Search for the cell housing the specified text and yield its [x, y] center coordinate. 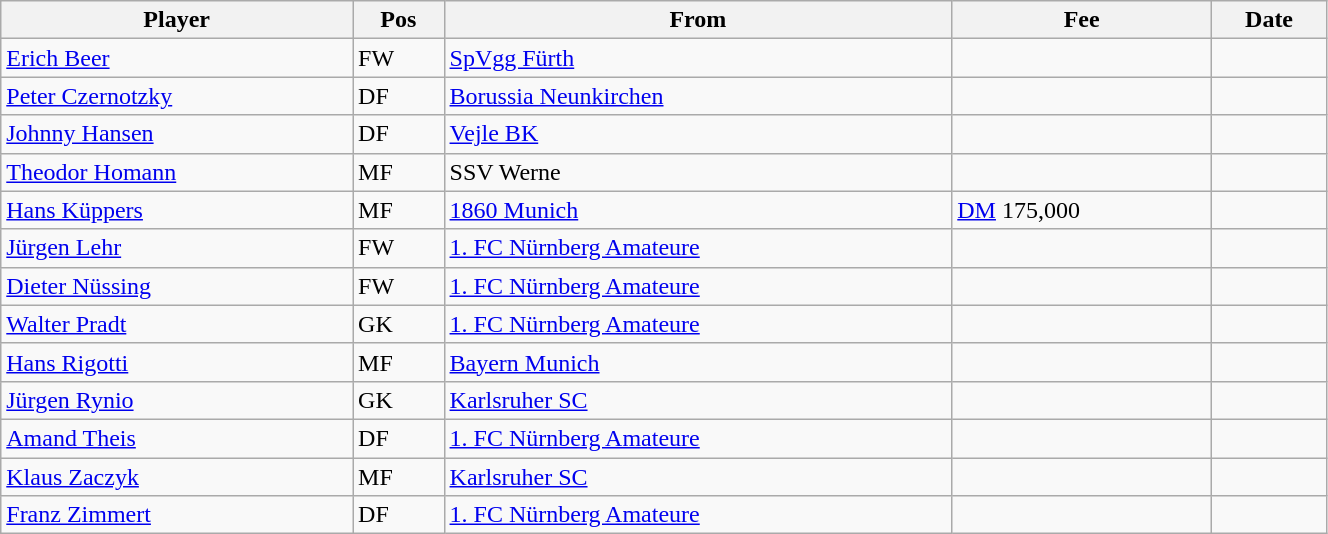
Johnny Hansen [177, 134]
Amand Theis [177, 438]
Klaus Zaczyk [177, 477]
Jürgen Lehr [177, 248]
Franz Zimmert [177, 515]
Erich Beer [177, 58]
Pos [398, 20]
Vejle BK [698, 134]
Borussia Neunkirchen [698, 96]
Peter Czernotzky [177, 96]
From [698, 20]
SpVgg Fürth [698, 58]
Bayern Munich [698, 362]
Jürgen Rynio [177, 400]
SSV Werne [698, 172]
Hans Küppers [177, 210]
DM 175,000 [1082, 210]
Walter Pradt [177, 324]
Theodor Homann [177, 172]
Player [177, 20]
Dieter Nüssing [177, 286]
Fee [1082, 20]
1860 Munich [698, 210]
Date [1270, 20]
Hans Rigotti [177, 362]
